Determine the (x, y) coordinate at the center of the cell enclosing the given text.  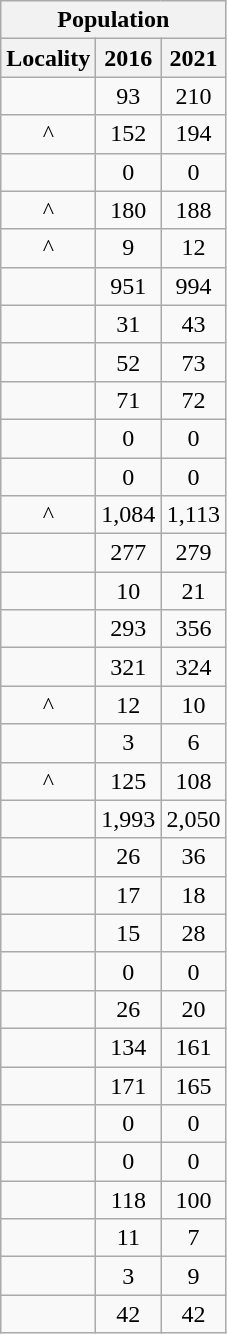
Locality (48, 58)
321 (128, 667)
15 (128, 933)
152 (128, 134)
125 (128, 781)
2016 (128, 58)
194 (194, 134)
356 (194, 629)
180 (128, 210)
31 (128, 324)
36 (194, 857)
7 (194, 1238)
1,993 (128, 819)
71 (128, 400)
20 (194, 1009)
951 (128, 286)
210 (194, 96)
1,113 (194, 515)
6 (194, 743)
100 (194, 1200)
277 (128, 553)
Population (114, 20)
11 (128, 1238)
72 (194, 400)
2,050 (194, 819)
18 (194, 895)
43 (194, 324)
171 (128, 1085)
994 (194, 286)
165 (194, 1085)
279 (194, 553)
1,084 (128, 515)
2021 (194, 58)
293 (128, 629)
93 (128, 96)
161 (194, 1047)
52 (128, 362)
324 (194, 667)
134 (128, 1047)
17 (128, 895)
108 (194, 781)
118 (128, 1200)
73 (194, 362)
28 (194, 933)
21 (194, 591)
188 (194, 210)
